From the cell containing the given text, extract its center point as [x, y] coordinate. 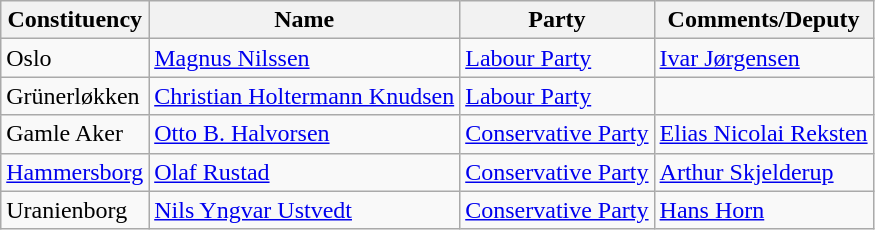
Party [557, 20]
Hammersborg [75, 172]
Elias Nicolai Reksten [764, 134]
Olaf Rustad [304, 172]
Grünerløkken [75, 96]
Arthur Skjelderup [764, 172]
Ivar Jørgensen [764, 58]
Otto B. Halvorsen [304, 134]
Comments/Deputy [764, 20]
Nils Yngvar Ustvedt [304, 210]
Christian Holtermann Knudsen [304, 96]
Uranienborg [75, 210]
Magnus Nilssen [304, 58]
Hans Horn [764, 210]
Name [304, 20]
Constituency [75, 20]
Gamle Aker [75, 134]
Oslo [75, 58]
